Output the (x, y) coordinate of the center of the cell containing the given text.  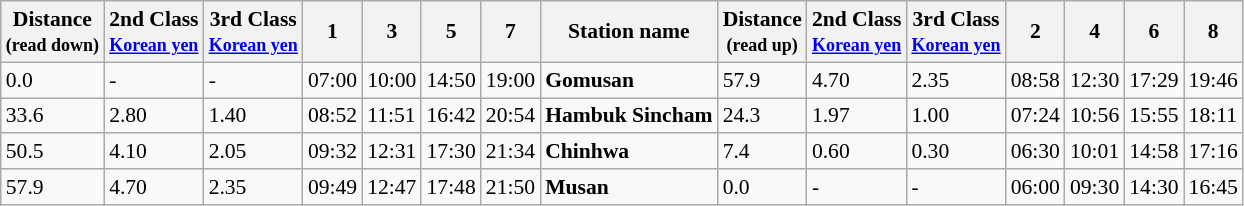
1.00 (956, 116)
17:16 (1214, 152)
18:11 (1214, 116)
19:00 (510, 80)
3 (392, 32)
09:30 (1094, 187)
10:01 (1094, 152)
06:00 (1036, 187)
2 (1036, 32)
6 (1154, 32)
2.05 (254, 152)
10:56 (1094, 116)
7.4 (762, 152)
4.10 (154, 152)
50.5 (52, 152)
33.6 (52, 116)
11:51 (392, 116)
09:32 (332, 152)
12:47 (392, 187)
08:52 (332, 116)
12:30 (1094, 80)
12:31 (392, 152)
17:48 (450, 187)
1 (332, 32)
Musan (628, 187)
09:49 (332, 187)
4 (1094, 32)
20:54 (510, 116)
0.60 (857, 152)
14:50 (450, 80)
1.40 (254, 116)
15:55 (1154, 116)
17:30 (450, 152)
14:58 (1154, 152)
1.97 (857, 116)
24.3 (762, 116)
Station name (628, 32)
06:30 (1036, 152)
5 (450, 32)
07:24 (1036, 116)
Gomusan (628, 80)
2.80 (154, 116)
14:30 (1154, 187)
Chinhwa (628, 152)
Distance(read down) (52, 32)
21:50 (510, 187)
16:42 (450, 116)
16:45 (1214, 187)
08:58 (1036, 80)
07:00 (332, 80)
7 (510, 32)
8 (1214, 32)
17:29 (1154, 80)
19:46 (1214, 80)
Hambuk Sincham (628, 116)
21:34 (510, 152)
Distance(read up) (762, 32)
0.30 (956, 152)
10:00 (392, 80)
